Return the (X, Y) coordinate for the center point of the cell that contains the specified text.  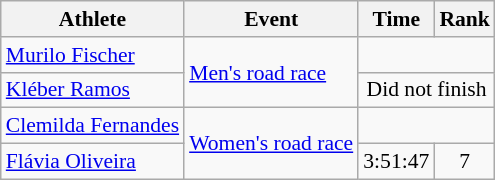
Flávia Oliveira (92, 162)
Rank (464, 19)
Clemilda Fernandes (92, 126)
Men's road race (271, 72)
Kléber Ramos (92, 90)
Did not finish (426, 90)
Athlete (92, 19)
Event (271, 19)
Time (396, 19)
Women's road race (271, 144)
7 (464, 162)
Murilo Fischer (92, 55)
3:51:47 (396, 162)
